From the cell containing the given text, extract its center point as [x, y] coordinate. 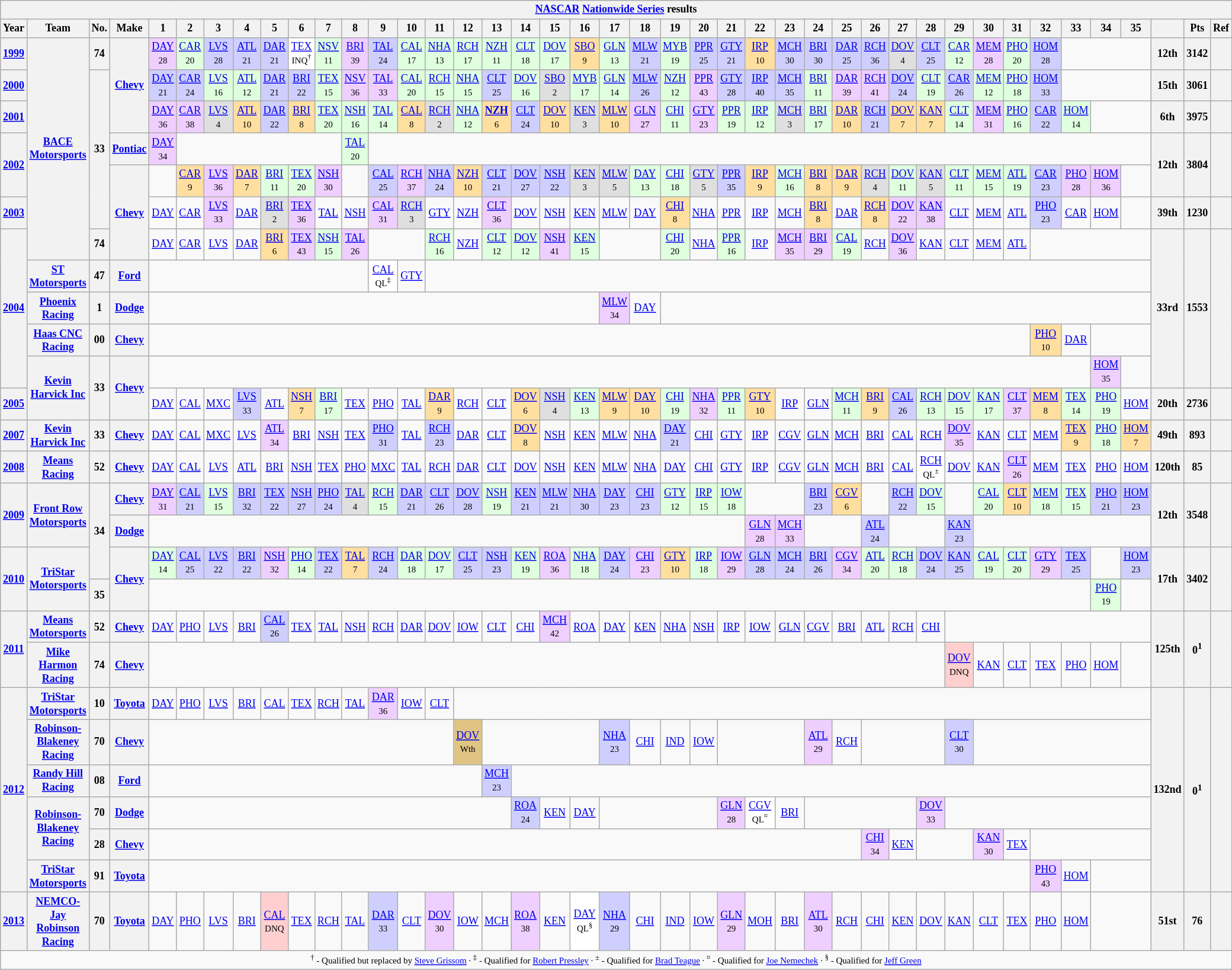
DOV8 [525, 436]
2736 [1198, 404]
11 [439, 28]
2010 [14, 578]
ATL21 [246, 53]
KEN21 [525, 500]
DOVDNQ [959, 665]
MCH16 [790, 181]
KEN19 [525, 563]
15th [1167, 85]
GTY21 [731, 53]
TEX14 [1076, 404]
GTY28 [731, 85]
BRI39 [355, 53]
DAY10 [644, 404]
MCH42 [554, 627]
27 [903, 28]
DAY23 [615, 500]
DOV16 [525, 85]
TEX36 [302, 213]
LVS36 [219, 181]
Means Motorsports [58, 627]
CHI18 [675, 181]
NSH19 [497, 500]
DAY13 [644, 181]
NEMCO-Jay Robinson Racing [58, 922]
3975 [1198, 117]
KAN7 [931, 117]
NSV11 [328, 53]
RCH37 [412, 181]
ROA24 [525, 812]
22 [761, 28]
Make [129, 28]
KAN38 [931, 213]
No. [100, 28]
RCH2 [439, 117]
Year [14, 28]
PPR16 [731, 245]
3 [219, 28]
CLT14 [959, 117]
MYB19 [675, 53]
CAR22 [1045, 117]
CHI11 [675, 117]
47 [100, 276]
DAY31 [163, 500]
ATL12 [246, 85]
SBO9 [585, 53]
DAR18 [412, 563]
CALQL‡ [383, 276]
2007 [14, 436]
BACE Motorsports [58, 149]
NHA13 [439, 53]
KEN15 [585, 245]
NASCAR Nationwide Series results [616, 9]
CGV6 [847, 500]
2011 [14, 649]
HOM33 [1045, 85]
DAR7 [246, 181]
RCH21 [875, 117]
MOH [761, 922]
NHA32 [704, 404]
29 [959, 28]
CAR23 [1045, 181]
6th [1167, 117]
2001 [14, 117]
CAR24 [190, 85]
MLW26 [644, 85]
3804 [1198, 165]
LVS28 [219, 53]
KAN17 [989, 404]
NSH22 [554, 181]
TEX43 [302, 245]
NZH11 [497, 53]
CLT19 [931, 85]
NHA12 [468, 117]
13 [497, 28]
32 [1045, 28]
Means Racing [58, 468]
MCH3 [790, 117]
PHO31 [383, 436]
IRP18 [704, 563]
NHA18 [585, 563]
RCH16 [439, 245]
DOV36 [903, 245]
RCH23 [439, 436]
ST Motorsports [58, 276]
CAR20 [190, 53]
DOV10 [554, 117]
3548 [1198, 516]
GTY12 [675, 500]
DOV4 [903, 53]
CLT24 [525, 117]
4 [246, 28]
TAL24 [383, 53]
MEM12 [989, 85]
TEXINQ† [302, 53]
CLT20 [1018, 563]
BRI9 [875, 404]
ATL30 [819, 922]
NZH10 [468, 181]
TEX9 [1076, 436]
BRI29 [819, 245]
KAN5 [931, 181]
GTY5 [704, 181]
DOV35 [959, 436]
CLT37 [1018, 404]
ROA [585, 627]
BRI6 [275, 245]
HOM14 [1076, 117]
PHO23 [1045, 213]
GTY23 [704, 117]
08 [100, 780]
CAR26 [959, 85]
12 [468, 28]
2012 [14, 790]
HOM28 [1045, 53]
MEM31 [989, 117]
Pontiac [129, 149]
SBO2 [554, 85]
PHO20 [1018, 53]
MLW10 [615, 117]
NHA30 [585, 500]
ATL19 [1018, 181]
LVS16 [219, 85]
RCH13 [931, 404]
NSH23 [497, 563]
NSH30 [328, 181]
CLT21 [497, 181]
MCH11 [847, 404]
Phoenix Racing [58, 308]
NHA24 [439, 181]
CGVQL¤ [761, 812]
NSH16 [355, 117]
GLN29 [731, 922]
NSH41 [554, 245]
DOV28 [468, 500]
PPR35 [731, 181]
2 [190, 28]
NHA29 [615, 922]
CLT11 [959, 181]
20th [1167, 404]
NSH32 [275, 563]
CGV34 [847, 563]
NSV36 [355, 85]
CHI34 [875, 844]
GLN13 [615, 53]
RCH41 [875, 85]
PHO14 [302, 563]
DAY24 [615, 563]
CAR38 [190, 117]
RCH18 [903, 563]
25 [847, 28]
PHO43 [1045, 876]
16 [585, 28]
DOV30 [439, 922]
DAR22 [275, 117]
NSH7 [302, 404]
CAR12 [959, 53]
DAY36 [163, 117]
DAR39 [847, 85]
2005 [14, 404]
IOW18 [731, 500]
5 [275, 28]
KAN25 [959, 563]
MLW34 [615, 308]
KAN23 [959, 532]
DOV7 [903, 117]
DOV27 [525, 181]
NHA15 [468, 85]
18 [644, 28]
DOV6 [525, 404]
Pts [1198, 28]
MCH24 [790, 563]
DAY14 [163, 563]
BRI30 [819, 53]
LVS22 [219, 563]
26 [875, 28]
CLT18 [525, 53]
DAYQL§ [585, 922]
GTY29 [1045, 563]
PHO21 [1106, 500]
TAL26 [355, 245]
1999 [14, 53]
132nd [1167, 790]
17 [615, 28]
14 [525, 28]
PHO24 [328, 500]
IRP40 [761, 85]
ATL29 [819, 742]
DOV12 [525, 245]
HOM36 [1106, 181]
RCH3 [412, 213]
Randy Hill Racing [58, 780]
NSH27 [302, 500]
8 [355, 28]
CHI20 [675, 245]
LVS15 [219, 500]
HOM7 [1136, 436]
DAY34 [163, 149]
CAL31 [383, 213]
MCH30 [790, 53]
IRP10 [761, 53]
20 [704, 28]
MLW9 [615, 404]
TAL33 [383, 85]
CAL21 [190, 500]
GLN14 [615, 85]
ROA36 [554, 563]
3061 [1198, 85]
RCH22 [903, 500]
PPR11 [731, 404]
MLW5 [615, 181]
RCHQL± [931, 468]
TEX25 [1076, 563]
DAR25 [847, 53]
00 [100, 340]
TAL4 [355, 500]
CLT12 [497, 245]
GLN27 [644, 117]
MEM18 [1045, 500]
MEM28 [989, 53]
LVS4 [219, 117]
125th [1167, 649]
RCH8 [875, 213]
49th [1167, 436]
KEN13 [585, 404]
TAL7 [355, 563]
DAY28 [163, 53]
91 [100, 876]
TAL20 [355, 149]
BRI23 [819, 500]
3142 [1198, 53]
85 [1198, 468]
Ref [1221, 28]
MYB17 [585, 85]
CLT10 [1018, 500]
IRP15 [704, 500]
BRI26 [819, 563]
21 [731, 28]
NSH4 [554, 404]
PPR25 [704, 53]
MCH23 [497, 780]
DAR36 [383, 704]
Haas CNC Racing [58, 340]
31 [1018, 28]
IOW29 [731, 563]
PHO10 [1045, 340]
76 [1198, 922]
30 [989, 28]
2004 [14, 308]
7 [328, 28]
2002 [14, 165]
RCH4 [875, 181]
RCH36 [875, 53]
2008 [14, 468]
IRP12 [761, 117]
6 [302, 28]
2003 [14, 213]
Mike Harmon Racing [58, 665]
ATL20 [875, 563]
MCH33 [790, 532]
TAL14 [383, 117]
NHA23 [615, 742]
3402 [1198, 578]
NZH6 [497, 117]
1553 [1198, 308]
RCH24 [383, 563]
CAR9 [190, 181]
BRI2 [275, 213]
17th [1167, 578]
ROA38 [525, 922]
CLT30 [959, 742]
Front Row Motorsports [58, 516]
KAN30 [989, 844]
DOV11 [903, 181]
39th [1167, 213]
NZH12 [675, 85]
ATL10 [246, 117]
DOV22 [903, 213]
ATL24 [875, 532]
2009 [14, 516]
15 [554, 28]
CHI19 [675, 404]
MEM8 [1045, 404]
ATL34 [275, 436]
PPR [731, 213]
DAR33 [383, 922]
120th [1167, 468]
893 [1198, 436]
DOV33 [931, 812]
DAR10 [847, 117]
NSH15 [328, 245]
23 [790, 28]
33rd [1167, 308]
BRI32 [246, 500]
Team [58, 28]
PPR43 [704, 85]
IRP9 [761, 181]
9 [383, 28]
CLT36 [497, 213]
CAL8 [412, 117]
DOVWth [468, 742]
PHO16 [1018, 117]
CHI8 [675, 213]
CAL17 [412, 53]
2013 [14, 922]
HOM35 [1106, 372]
19 [675, 28]
24 [819, 28]
2000 [14, 85]
PHO28 [1076, 181]
MEM15 [989, 181]
51st [1167, 922]
CALDNQ [275, 922]
RCH17 [468, 53]
1230 [1198, 213]
PPR19 [731, 117]
